Search for the cell housing the specified text and yield its [X, Y] center coordinate. 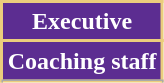
Executive [82, 22]
Coaching staff [82, 61]
